Determine the (x, y) coordinate at the center of the cell enclosing the given text.  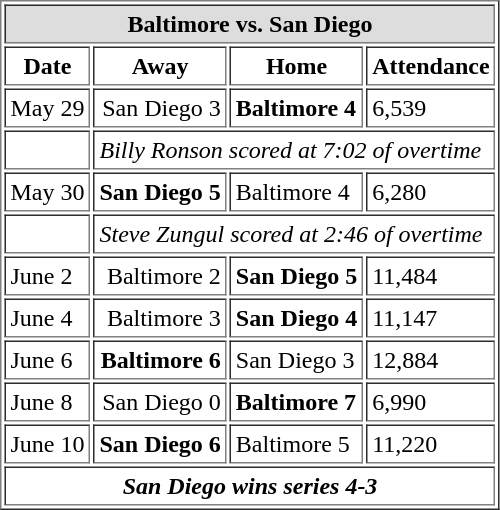
San Diego wins series 4-3 (250, 486)
May 29 (47, 108)
6,990 (430, 402)
June 2 (47, 276)
Home (296, 66)
San Diego 4 (296, 318)
11,484 (430, 276)
San Diego 6 (160, 444)
6,280 (430, 192)
June 8 (47, 402)
Baltimore 6 (160, 360)
Baltimore vs. San Diego (250, 24)
Billy Ronson scored at 7:02 of overtime (294, 150)
Baltimore 2 (160, 276)
San Diego 0 (160, 402)
June 10 (47, 444)
June 4 (47, 318)
12,884 (430, 360)
Attendance (430, 66)
Baltimore 5 (296, 444)
Away (160, 66)
Date (47, 66)
May 30 (47, 192)
Baltimore 7 (296, 402)
June 6 (47, 360)
11,220 (430, 444)
Baltimore 3 (160, 318)
11,147 (430, 318)
6,539 (430, 108)
Steve Zungul scored at 2:46 of overtime (294, 234)
